Detect which cell encompasses the target text, then output its (X, Y) center coordinate. 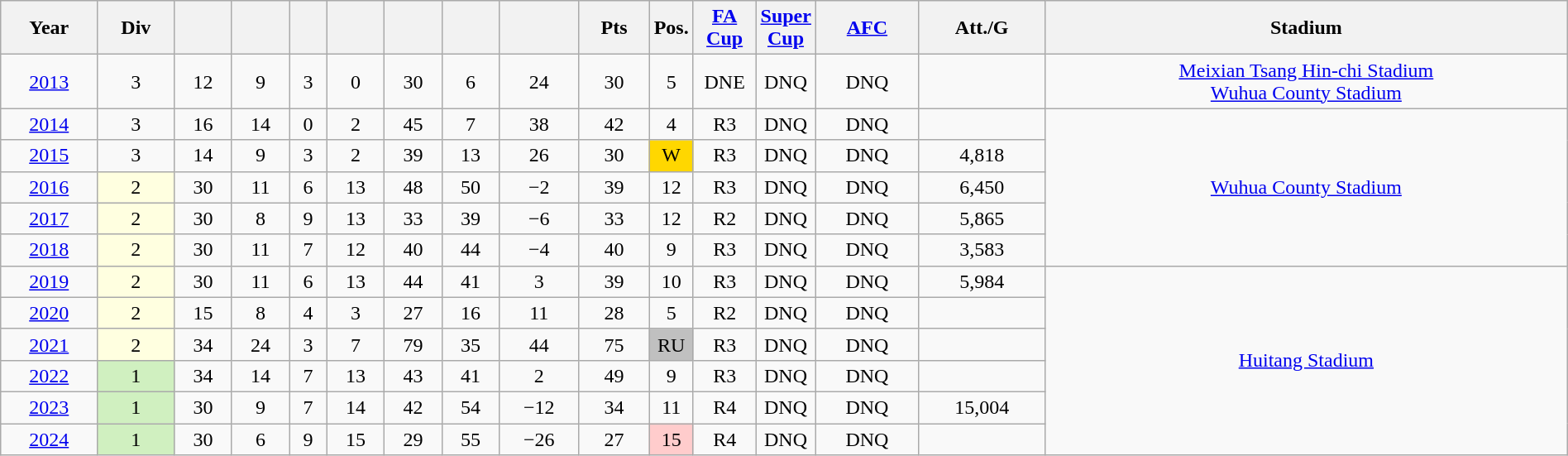
3,583 (982, 250)
15,004 (982, 407)
75 (614, 344)
2014 (50, 124)
Div (136, 28)
FA Cup (724, 28)
Huitang Stadium (1306, 360)
2023 (50, 407)
6,450 (982, 187)
4,818 (982, 156)
Pos. (672, 28)
2017 (50, 218)
2021 (50, 344)
38 (539, 124)
2015 (50, 156)
79 (414, 344)
Wuhua County Stadium (1306, 187)
−12 (539, 407)
10 (672, 281)
54 (470, 407)
45 (414, 124)
2018 (50, 250)
2020 (50, 313)
Att./G (982, 28)
−6 (539, 218)
Year (50, 28)
2013 (50, 81)
48 (414, 187)
Super Cup (786, 28)
2016 (50, 187)
5,865 (982, 218)
DNE (724, 81)
−2 (539, 187)
−26 (539, 439)
W (672, 156)
50 (470, 187)
Pts (614, 28)
43 (414, 376)
−4 (539, 250)
5,984 (982, 281)
2019 (50, 281)
AFC (867, 28)
29 (414, 439)
2024 (50, 439)
26 (539, 156)
2022 (50, 376)
55 (470, 439)
RU (672, 344)
49 (614, 376)
35 (470, 344)
28 (614, 313)
Meixian Tsang Hin-chi StadiumWuhua County Stadium (1306, 81)
Stadium (1306, 28)
